Determine the (X, Y) coordinate at the center of the cell enclosing the given text.  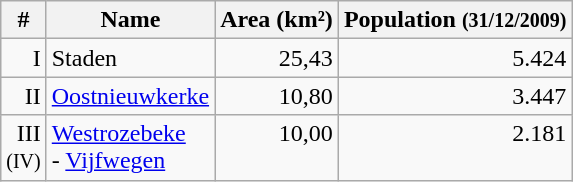
III (IV) (24, 148)
I (24, 58)
5.424 (455, 58)
II (24, 96)
3.447 (455, 96)
Oostnieuwkerke (130, 96)
# (24, 20)
Population (31/12/2009) (455, 20)
2.181 (455, 148)
Area (km²) (277, 20)
Westrozebeke - Vijfwegen (130, 148)
10,00 (277, 148)
Name (130, 20)
Staden (130, 58)
10,80 (277, 96)
25,43 (277, 58)
